From the cell containing the given text, extract its center point as [x, y] coordinate. 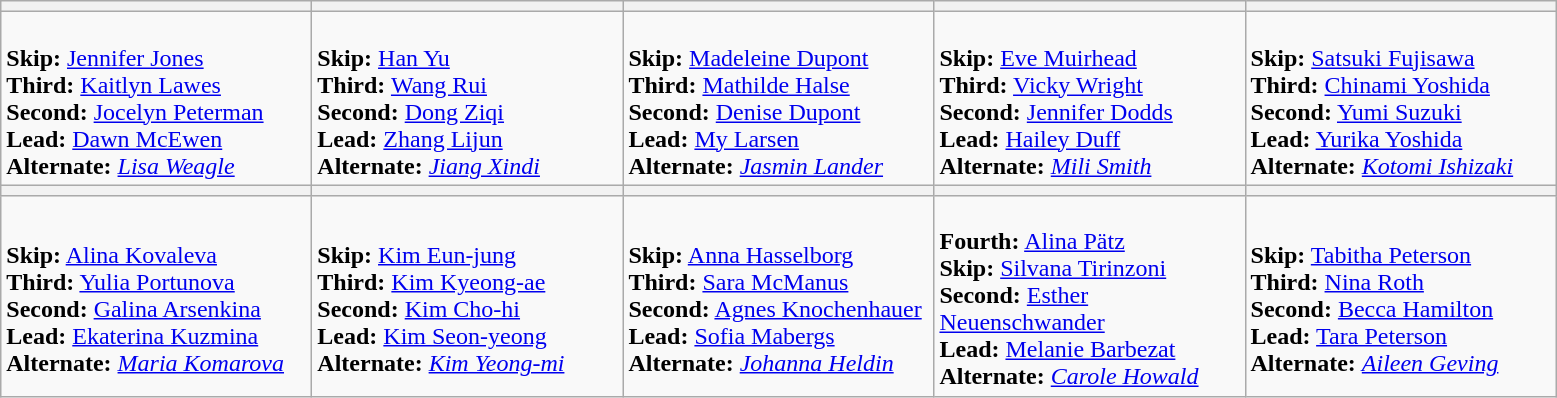
Fourth: Alina Pätz Skip: Silvana Tirinzoni Second: Esther Neuenschwander Lead: Melanie Barbezat Alternate: Carole Howald [1090, 296]
Skip: Satsuki Fujisawa Third: Chinami Yoshida Second: Yumi Suzuki Lead: Yurika Yoshida Alternate: Kotomi Ishizaki [1400, 98]
Skip: Anna Hasselborg Third: Sara McManus Second: Agnes Knochenhauer Lead: Sofia Mabergs Alternate: Johanna Heldin [778, 296]
Skip: Madeleine Dupont Third: Mathilde Halse Second: Denise Dupont Lead: My Larsen Alternate: Jasmin Lander [778, 98]
Skip: Han Yu Third: Wang Rui Second: Dong Ziqi Lead: Zhang Lijun Alternate: Jiang Xindi [468, 98]
Skip: Jennifer Jones Third: Kaitlyn Lawes Second: Jocelyn Peterman Lead: Dawn McEwen Alternate: Lisa Weagle [156, 98]
Skip: Kim Eun-jung Third: Kim Kyeong-ae Second: Kim Cho-hi Lead: Kim Seon-yeong Alternate: Kim Yeong-mi [468, 296]
Skip: Eve Muirhead Third: Vicky Wright Second: Jennifer Dodds Lead: Hailey Duff Alternate: Mili Smith [1090, 98]
Skip: Alina Kovaleva Third: Yulia Portunova Second: Galina Arsenkina Lead: Ekaterina Kuzmina Alternate: Maria Komarova [156, 296]
Skip: Tabitha Peterson Third: Nina Roth Second: Becca Hamilton Lead: Tara Peterson Alternate: Aileen Geving [1400, 296]
